From the cell containing the given text, extract its center point as [x, y] coordinate. 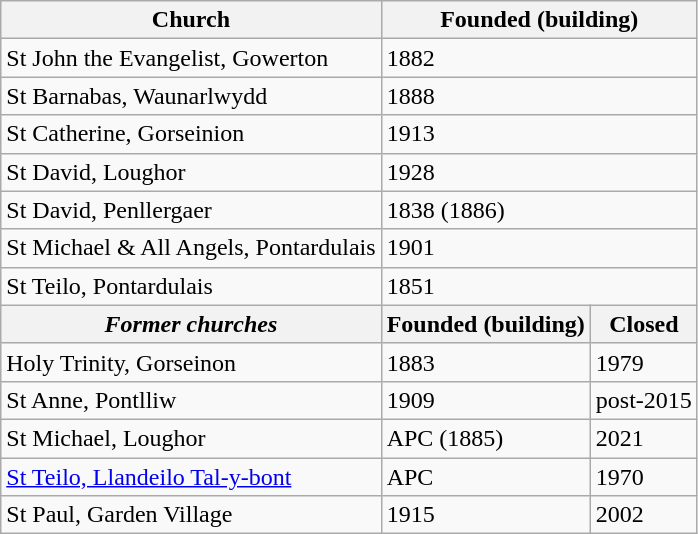
St Anne, Pontlliw [191, 400]
St Barnabas, Waunarlwydd [191, 96]
St Catherine, Gorseinion [191, 134]
1838 (1886) [539, 210]
2002 [644, 515]
Closed [644, 324]
1915 [486, 515]
1970 [644, 477]
St Teilo, Llandeilo Tal-y-bont [191, 477]
1851 [539, 286]
2021 [644, 438]
1979 [644, 362]
1913 [539, 134]
St Michael, Loughor [191, 438]
St Michael & All Angels, Pontardulais [191, 248]
St David, Loughor [191, 172]
St David, Penllergaer [191, 210]
post-2015 [644, 400]
Holy Trinity, Gorseinon [191, 362]
St Teilo, Pontardulais [191, 286]
APC [486, 477]
1909 [486, 400]
1928 [539, 172]
St Paul, Garden Village [191, 515]
Church [191, 20]
1901 [539, 248]
Former churches [191, 324]
APC (1885) [486, 438]
1883 [486, 362]
St John the Evangelist, Gowerton [191, 58]
1888 [539, 96]
1882 [539, 58]
